Locate the cell with the specified text and output its [X, Y] center coordinate. 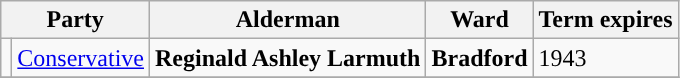
1943 [606, 58]
Party [76, 20]
Term expires [606, 20]
Bradford [480, 58]
Alderman [288, 20]
Reginald Ashley Larmuth [288, 58]
Ward [480, 20]
Conservative [81, 58]
